Scan for the cell matching the given text and deliver its (x, y) coordinate at center. 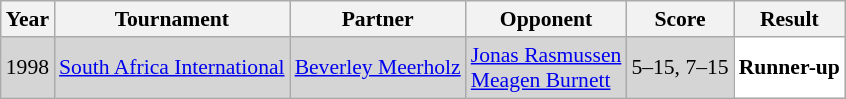
Tournament (172, 19)
1998 (28, 68)
Opponent (546, 19)
Score (680, 19)
Year (28, 19)
5–15, 7–15 (680, 68)
Beverley Meerholz (378, 68)
Result (790, 19)
South Africa International (172, 68)
Runner-up (790, 68)
Partner (378, 19)
Jonas Rasmussen Meagen Burnett (546, 68)
